From the cell containing the given text, extract its center point as (x, y) coordinate. 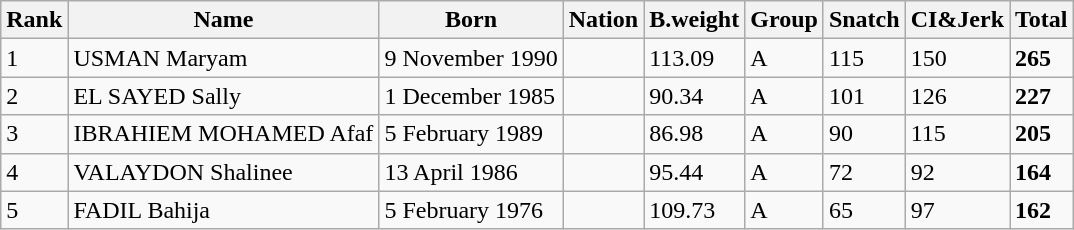
86.98 (694, 134)
3 (34, 134)
265 (1042, 58)
95.44 (694, 172)
164 (1042, 172)
150 (957, 58)
5 (34, 210)
FADIL Bahija (224, 210)
Total (1042, 20)
Group (784, 20)
B.weight (694, 20)
162 (1042, 210)
126 (957, 96)
227 (1042, 96)
113.09 (694, 58)
65 (864, 210)
92 (957, 172)
97 (957, 210)
Name (224, 20)
90 (864, 134)
4 (34, 172)
CI&Jerk (957, 20)
1 (34, 58)
Born (471, 20)
Nation (603, 20)
205 (1042, 134)
101 (864, 96)
72 (864, 172)
13 April 1986 (471, 172)
IBRAHIEM MOHAMED Afaf (224, 134)
1 December 1985 (471, 96)
90.34 (694, 96)
Rank (34, 20)
USMAN Maryam (224, 58)
9 November 1990 (471, 58)
5 February 1976 (471, 210)
EL SAYED Sally (224, 96)
5 February 1989 (471, 134)
2 (34, 96)
Snatch (864, 20)
VALAYDON Shalinee (224, 172)
109.73 (694, 210)
